Output the (x, y) coordinate of the center of the cell containing the given text.  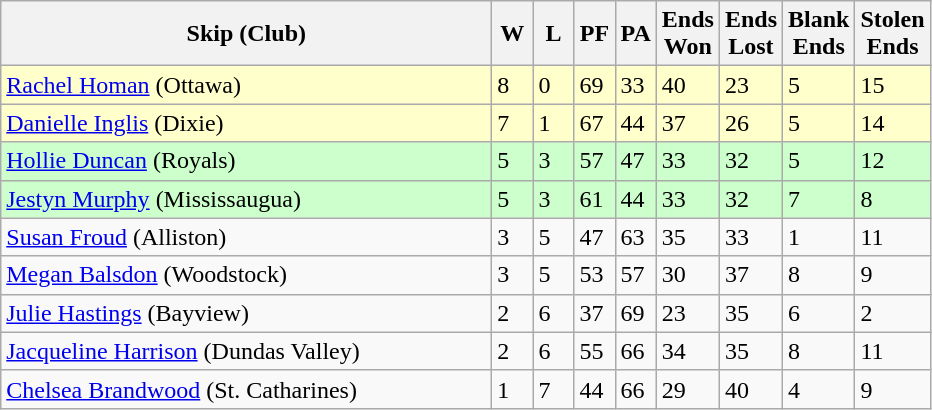
Chelsea Brandwood (St. Catharines) (246, 389)
4 (819, 389)
Stolen Ends (892, 34)
Susan Froud (Alliston) (246, 237)
Megan Balsdon (Woodstock) (246, 275)
Danielle Inglis (Dixie) (246, 123)
Ends Lost (750, 34)
Ends Won (688, 34)
61 (594, 199)
26 (750, 123)
L (554, 34)
Hollie Duncan (Royals) (246, 161)
63 (636, 237)
W (512, 34)
Jestyn Murphy (Mississaugua) (246, 199)
Jacqueline Harrison (Dundas Valley) (246, 351)
29 (688, 389)
53 (594, 275)
34 (688, 351)
12 (892, 161)
30 (688, 275)
PA (636, 34)
Rachel Homan (Ottawa) (246, 85)
Blank Ends (819, 34)
PF (594, 34)
Skip (Club) (246, 34)
55 (594, 351)
14 (892, 123)
Julie Hastings (Bayview) (246, 313)
0 (554, 85)
67 (594, 123)
15 (892, 85)
